Return the [X, Y] coordinate for the center point of the cell that contains the specified text.  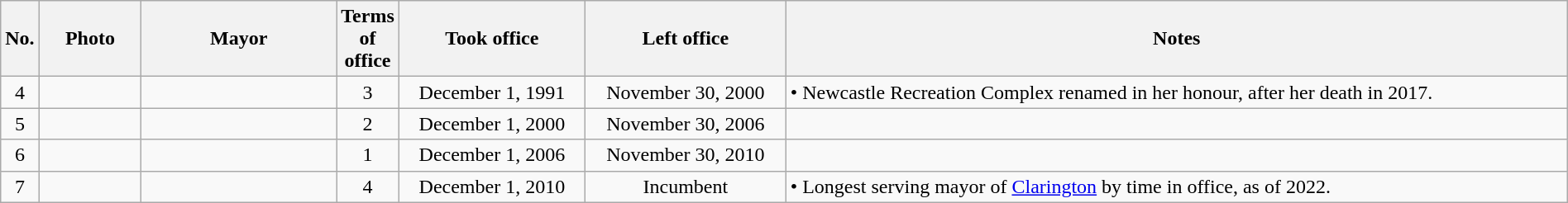
2 [368, 124]
Terms of office [368, 39]
5 [20, 124]
Incumbent [685, 186]
December 1, 2006 [491, 155]
• Newcastle Recreation Complex renamed in her honour, after her death in 2017. [1176, 92]
No. [20, 39]
3 [368, 92]
December 1, 2000 [491, 124]
Mayor [239, 39]
6 [20, 155]
• Longest serving mayor of Clarington by time in office, as of 2022. [1176, 186]
Left office [685, 39]
December 1, 2010 [491, 186]
Notes [1176, 39]
1 [368, 155]
Took office [491, 39]
November 30, 2006 [685, 124]
7 [20, 186]
November 30, 2000 [685, 92]
November 30, 2010 [685, 155]
Photo [90, 39]
December 1, 1991 [491, 92]
